Locate the cell with the specified text and output its (X, Y) center coordinate. 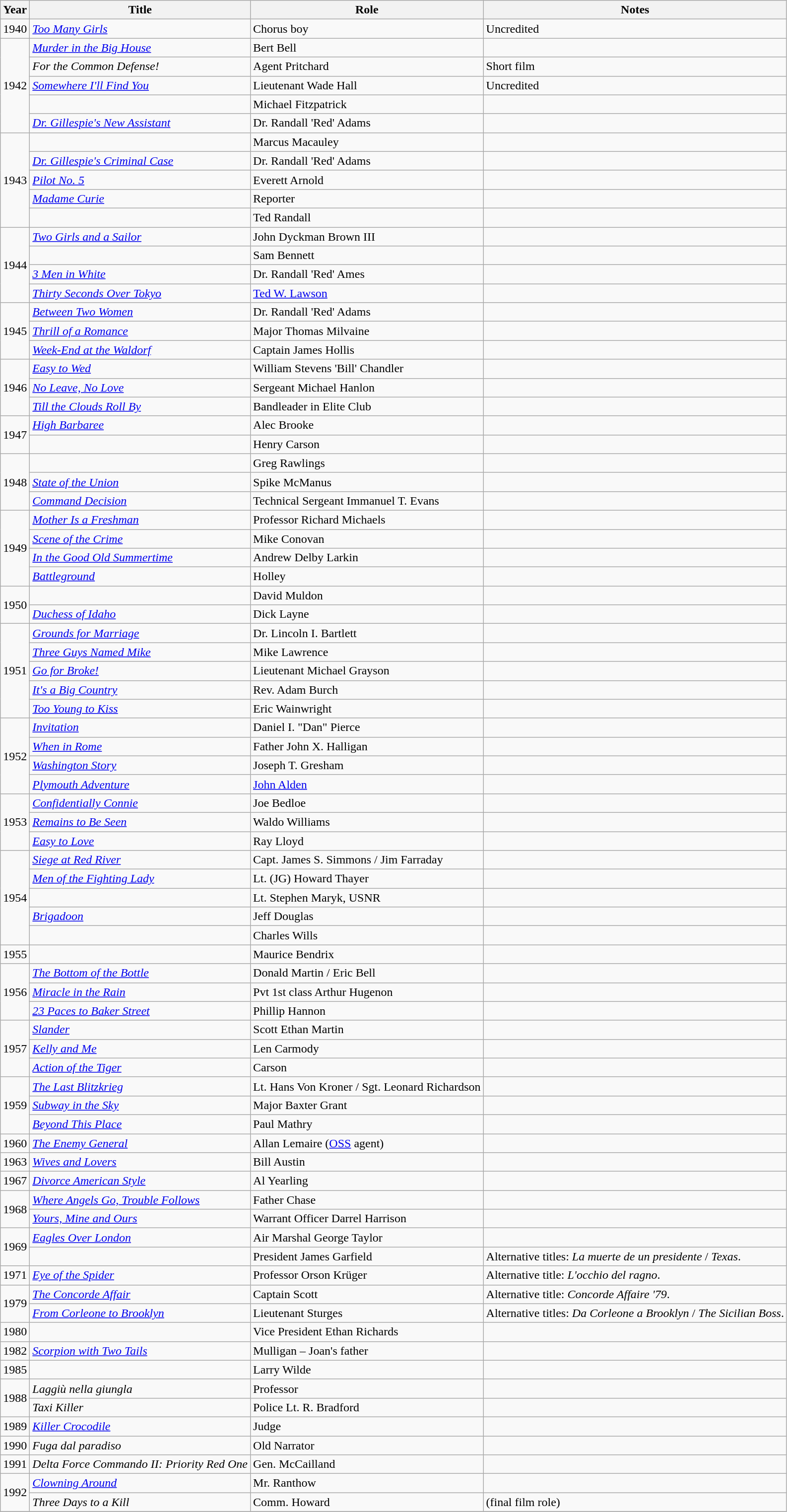
It's a Big Country (140, 690)
Eagles Over London (140, 1238)
The Enemy General (140, 1143)
Police Lt. R. Bradford (367, 1407)
Killer Crocodile (140, 1426)
1951 (15, 671)
Subway in the Sky (140, 1105)
Phillip Hannon (367, 1011)
1952 (15, 756)
Capt. James S. Simmons / Jim Farraday (367, 860)
The Bottom of the Bottle (140, 973)
1945 (15, 331)
Year (15, 10)
Scorpion with Two Tails (140, 1351)
Dr. Gillespie's Criminal Case (140, 161)
Professor Richard Michaels (367, 520)
Siege at Red River (140, 860)
Reporter (367, 198)
1950 (15, 605)
23 Paces to Baker Street (140, 1011)
1943 (15, 180)
Murder in the Big House (140, 48)
Laggiù nella giungla (140, 1388)
The Concorde Affair (140, 1294)
Miracle in the Rain (140, 992)
Between Two Women (140, 312)
Ted Randall (367, 217)
Madame Curie (140, 198)
Holley (367, 577)
1967 (15, 1181)
1988 (15, 1398)
Allan Lemaire (OSS agent) (367, 1143)
Rev. Adam Burch (367, 690)
Spike McManus (367, 482)
1991 (15, 1464)
Daniel I. "Dan" Pierce (367, 727)
1980 (15, 1332)
Easy to Wed (140, 369)
Pilot No. 5 (140, 180)
Lieutenant Sturges (367, 1313)
1968 (15, 1209)
Larry Wilde (367, 1370)
Charles Wills (367, 935)
Somewhere I'll Find You (140, 85)
Eric Wainwright (367, 709)
From Corleone to Brooklyn (140, 1313)
Plymouth Adventure (140, 784)
1992 (15, 1493)
President James Garfield (367, 1256)
Comm. Howard (367, 1502)
Andrew Delby Larkin (367, 558)
1979 (15, 1304)
Scene of the Crime (140, 538)
Go for Broke! (140, 671)
Divorce American Style (140, 1181)
Jeff Douglas (367, 917)
Week-End at the Waldorf (140, 350)
Remains to Be Seen (140, 822)
1959 (15, 1105)
Sergeant Michael Hanlon (367, 388)
Kelly and Me (140, 1049)
Father Chase (367, 1200)
Lt. Stephen Maryk, USNR (367, 898)
Bandleader in Elite Club (367, 406)
Mike Conovan (367, 538)
In the Good Old Summertime (140, 558)
Title (140, 10)
William Stevens 'Bill' Chandler (367, 369)
Henry Carson (367, 444)
Fuga dal paradiso (140, 1446)
Grounds for Marriage (140, 633)
Duchess of Idaho (140, 614)
Eye of the Spider (140, 1275)
1955 (15, 954)
1971 (15, 1275)
3 Men in White (140, 274)
Maurice Bendrix (367, 954)
Major Thomas Milvaine (367, 331)
Warrant Officer Darrel Harrison (367, 1219)
State of the Union (140, 482)
Bill Austin (367, 1162)
Washington Story (140, 765)
Sam Bennett (367, 256)
Dr. Randall 'Red' Ames (367, 274)
Three Days to a Kill (140, 1502)
1989 (15, 1426)
(final film role) (635, 1502)
Clowning Around (140, 1483)
Gen. McCailland (367, 1464)
Technical Sergeant Immanuel T. Evans (367, 501)
Bert Bell (367, 48)
Short film (635, 66)
Air Marshal George Taylor (367, 1238)
1957 (15, 1049)
Lt. (JG) Howard Thayer (367, 879)
Dr. Lincoln I. Bartlett (367, 633)
Mr. Ranthow (367, 1483)
1982 (15, 1351)
Pvt 1st class Arthur Hugenon (367, 992)
Alternative titles: Da Corleone a Brooklyn / The Sicilian Boss. (635, 1313)
Too Many Girls (140, 29)
Paul Mathry (367, 1124)
1946 (15, 388)
Yours, Mine and Ours (140, 1219)
Everett Arnold (367, 180)
Battleground (140, 577)
Three Guys Named Mike (140, 652)
1949 (15, 548)
Ted W. Lawson (367, 293)
Captain James Hollis (367, 350)
1960 (15, 1143)
David Muldon (367, 595)
Lt. Hans Von Kroner / Sgt. Leonard Richardson (367, 1086)
1956 (15, 992)
Invitation (140, 727)
1944 (15, 265)
Where Angels Go, Trouble Follows (140, 1200)
Professor Orson Krüger (367, 1275)
Dr. Gillespie's New Assistant (140, 123)
Len Carmody (367, 1049)
Chorus boy (367, 29)
Vice President Ethan Richards (367, 1332)
Scott Ethan Martin (367, 1030)
Till the Clouds Roll By (140, 406)
Major Baxter Grant (367, 1105)
Too Young to Kiss (140, 709)
Wives and Lovers (140, 1162)
Two Girls and a Sailor (140, 237)
1947 (15, 435)
Michael Fitzpatrick (367, 104)
1948 (15, 482)
Waldo Williams (367, 822)
Ray Lloyd (367, 841)
1940 (15, 29)
Lieutenant Michael Grayson (367, 671)
Beyond This Place (140, 1124)
When in Rome (140, 746)
1942 (15, 85)
Marcus Macauley (367, 142)
Carson (367, 1067)
Joseph T. Gresham (367, 765)
Father John X. Halligan (367, 746)
Lieutenant Wade Hall (367, 85)
Thirty Seconds Over Tokyo (140, 293)
Delta Force Commando II: Priority Red One (140, 1464)
1953 (15, 822)
John Alden (367, 784)
Mike Lawrence (367, 652)
Easy to Love (140, 841)
1963 (15, 1162)
Confidentially Connie (140, 803)
Men of the Fighting Lady (140, 879)
Alec Brooke (367, 425)
Action of the Tiger (140, 1067)
Notes (635, 10)
Alternative titles: La muerte de un presidente / Texas. (635, 1256)
Professor (367, 1388)
Role (367, 10)
Dick Layne (367, 614)
Old Narrator (367, 1446)
Alternative title: L'occhio del ragno. (635, 1275)
Thrill of a Romance (140, 331)
Captain Scott (367, 1294)
Joe Bedloe (367, 803)
Donald Martin / Eric Bell (367, 973)
Taxi Killer (140, 1407)
The Last Blitzkrieg (140, 1086)
Slander (140, 1030)
Judge (367, 1426)
No Leave, No Love (140, 388)
Mother Is a Freshman (140, 520)
Al Yearling (367, 1181)
1969 (15, 1247)
1985 (15, 1370)
John Dyckman Brown III (367, 237)
Alternative title: Concorde Affaire '79. (635, 1294)
For the Common Defense! (140, 66)
Command Decision (140, 501)
Agent Pritchard (367, 66)
Mulligan – Joan's father (367, 1351)
Greg Rawlings (367, 463)
1990 (15, 1446)
High Barbaree (140, 425)
1954 (15, 898)
Brigadoon (140, 917)
